Identify which cell holds the provided text, then report its [x, y] central coordinate. 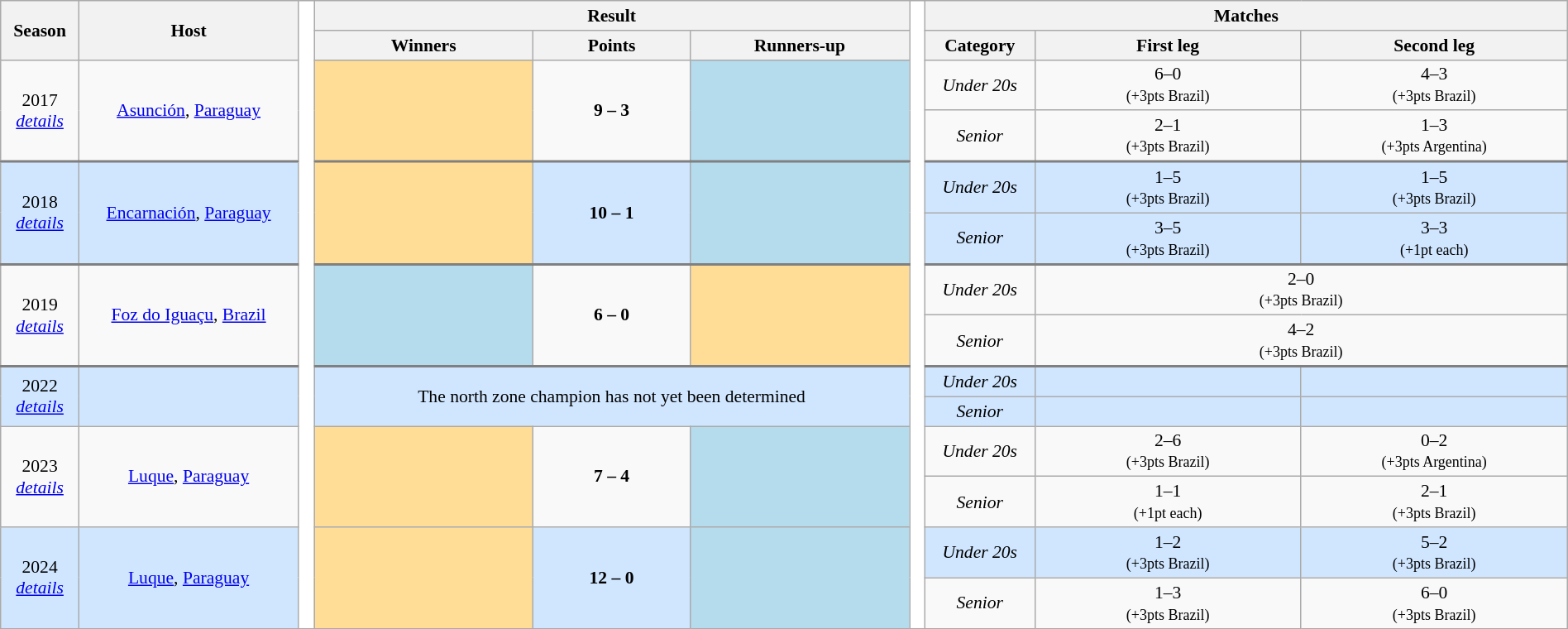
Season [40, 30]
Winners [423, 46]
Matches [1245, 16]
1–3 (+3pts Brazil) [1168, 603]
2–0 (+3pts Brazil) [1301, 290]
Host [189, 30]
Second leg [1434, 46]
Runners-up [799, 46]
Encarnación, Paraguay [189, 213]
2–6 (+3pts Brazil) [1168, 452]
1–1 (+1pt each) [1168, 502]
10 – 1 [612, 213]
Points [612, 46]
5–2 (+3pts Brazil) [1434, 553]
3–3 (+1pt each) [1434, 238]
Foz do Iguaçu, Brazil [189, 315]
4–2 (+3pts Brazil) [1301, 341]
Asunción, Paraguay [189, 111]
9 – 3 [612, 111]
Category [979, 46]
The north zone champion has not yet been determined [612, 396]
2018details [40, 213]
First leg [1168, 46]
3–5 (+3pts Brazil) [1168, 238]
0–2 (+3pts Argentina) [1434, 452]
2022details [40, 396]
2019details [40, 315]
2024details [40, 578]
1–3 (+3pts Argentina) [1434, 137]
2017details [40, 111]
4–3 (+3pts Brazil) [1434, 84]
Result [612, 16]
1–2 (+3pts Brazil) [1168, 553]
7 – 4 [612, 477]
2023details [40, 477]
6 – 0 [612, 315]
12 – 0 [612, 578]
